From the cell containing the given text, extract its center point as [x, y] coordinate. 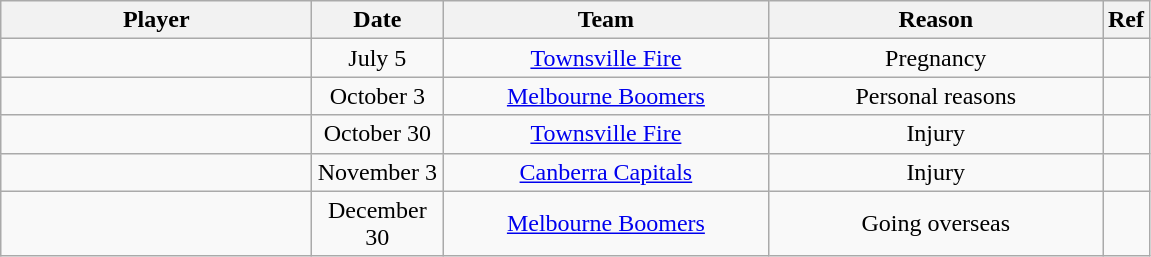
July 5 [378, 58]
Player [156, 20]
Going overseas [936, 224]
November 3 [378, 172]
Canberra Capitals [606, 172]
October 30 [378, 134]
Reason [936, 20]
Personal reasons [936, 96]
Date [378, 20]
Team [606, 20]
Pregnancy [936, 58]
December 30 [378, 224]
Ref [1126, 20]
October 3 [378, 96]
